Detect which cell encompasses the target text, then output its [X, Y] center coordinate. 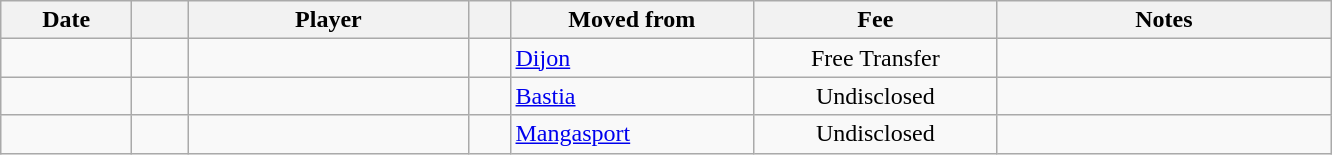
Moved from [632, 20]
Mangasport [632, 134]
Notes [1164, 20]
Dijon [632, 58]
Bastia [632, 96]
Free Transfer [876, 58]
Fee [876, 20]
Player [328, 20]
Date [66, 20]
